Capture the cell that displays the provided text and extract its (X, Y) central coordinate. 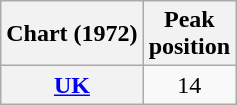
Peakposition (189, 34)
14 (189, 85)
UK (72, 85)
Chart (1972) (72, 34)
